For the text-containing cell, return its midpoint in [X, Y] coordinate format. 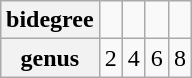
6 [156, 58]
8 [180, 58]
genus [50, 58]
bidegree [50, 20]
2 [110, 58]
4 [134, 58]
